Detect which cell encompasses the target text, then output its (x, y) center coordinate. 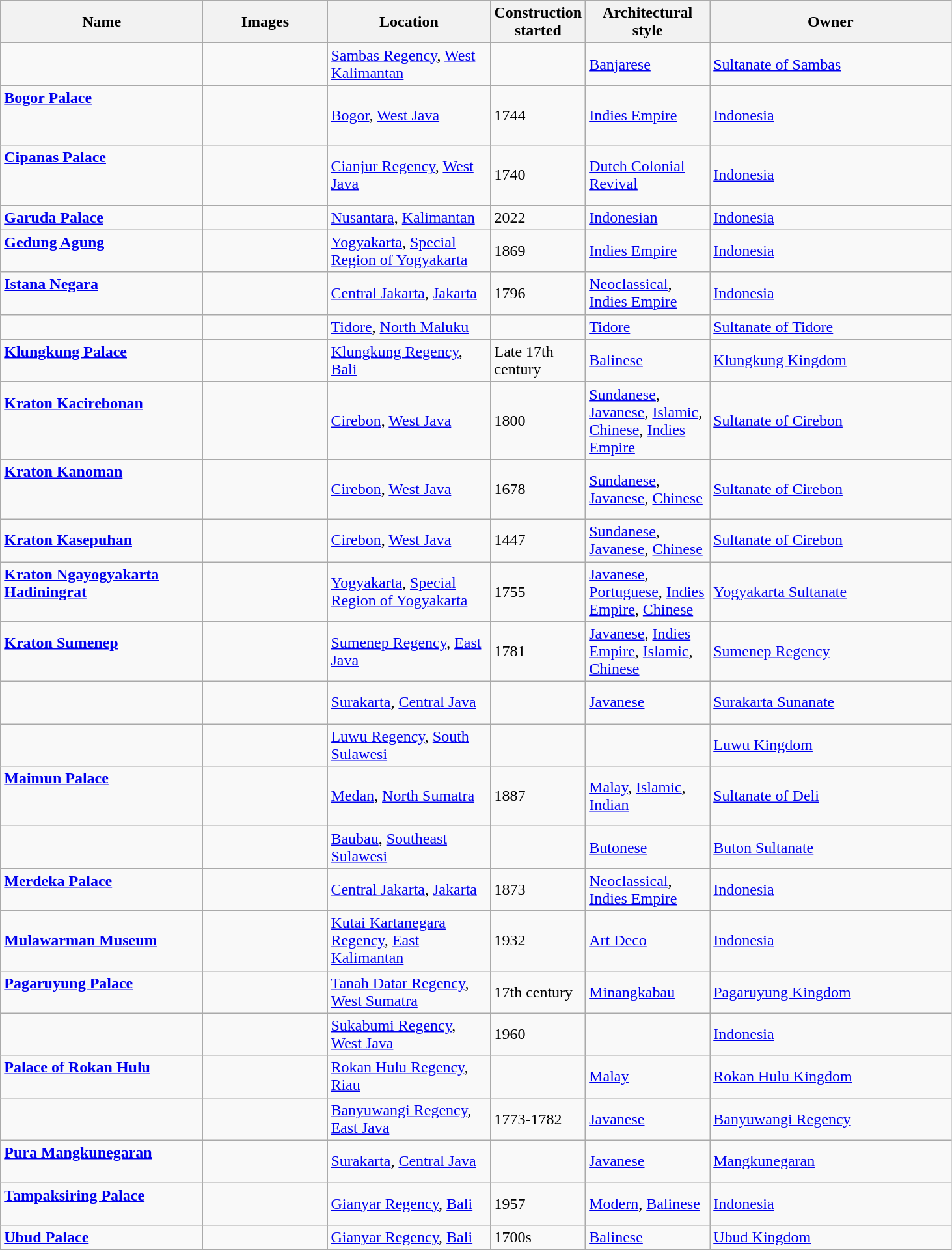
Tidore, North Maluku (409, 327)
1800 (538, 421)
Kraton Sumenep (102, 652)
Construction started (538, 22)
Kraton Ngayogyakarta Hadiningrat (102, 591)
Images (265, 22)
Banyuwangi Regency (830, 1118)
Klungkung Kingdom (830, 361)
Sultanate of Sambas (830, 64)
Medan, North Sumatra (409, 796)
Bogor Palace (102, 115)
Nusantara, Kalimantan (409, 217)
Architectural style (648, 22)
Indonesian (648, 217)
Buton Sultanate (830, 848)
Rokan Hulu Kingdom (830, 1077)
1447 (538, 540)
Dutch Colonial Revival (648, 175)
Malay (648, 1077)
Luwu Kingdom (830, 745)
Name (102, 22)
Ubud Kingdom (830, 1237)
Yogyakarta Sultanate (830, 591)
Sundanese, Javanese, Islamic, Chinese, Indies Empire (648, 421)
Location (409, 22)
Palace of Rokan Hulu (102, 1077)
Javanese, Portuguese, Indies Empire, Chinese (648, 591)
Minangkabau (648, 992)
1740 (538, 175)
Luwu Regency, South Sulawesi (409, 745)
1869 (538, 251)
Rokan Hulu Regency, Riau (409, 1077)
Kraton Kanoman (102, 489)
Kraton Kacirebonan (102, 421)
Malay, Islamic, Indian (648, 796)
Ubud Palace (102, 1237)
Javanese, Indies Empire, Islamic, Chinese (648, 652)
1744 (538, 115)
1873 (538, 889)
Sultanate of Tidore (830, 327)
Pagaruyung Palace (102, 992)
1887 (538, 796)
Istana Negara (102, 293)
Cipanas Palace (102, 175)
Bogor, West Java (409, 115)
Kraton Kasepuhan (102, 540)
Banjarese (648, 64)
Tidore (648, 327)
Klungkung Regency, Bali (409, 361)
Tampaksiring Palace (102, 1203)
1796 (538, 293)
Merdeka Palace (102, 889)
Modern, Balinese (648, 1203)
1678 (538, 489)
Sultanate of Deli (830, 796)
1755 (538, 591)
Garuda Palace (102, 217)
Maimun Palace (102, 796)
Late 17th century (538, 361)
1700s (538, 1237)
17th century (538, 992)
Tanah Datar Regency, West Sumatra (409, 992)
1957 (538, 1203)
1781 (538, 652)
2022 (538, 217)
1932 (538, 941)
Klungkung Palace (102, 361)
Mangkunegaran (830, 1161)
Sukabumi Regency, West Java (409, 1034)
Banyuwangi Regency, East Java (409, 1118)
Sambas Regency, West Kalimantan (409, 64)
Mulawarman Museum (102, 941)
Art Deco (648, 941)
Cianjur Regency, West Java (409, 175)
Baubau, Southeast Sulawesi (409, 848)
Surakarta Sunanate (830, 703)
Pagaruyung Kingdom (830, 992)
Pura Mangkunegaran (102, 1161)
Gedung Agung (102, 251)
1773-1782 (538, 1118)
Kutai Kartanegara Regency, East Kalimantan (409, 941)
Sumenep Regency (830, 652)
Butonese (648, 848)
1960 (538, 1034)
Sumenep Regency, East Java (409, 652)
Owner (830, 22)
